Identify which cell holds the provided text, then report its [x, y] central coordinate. 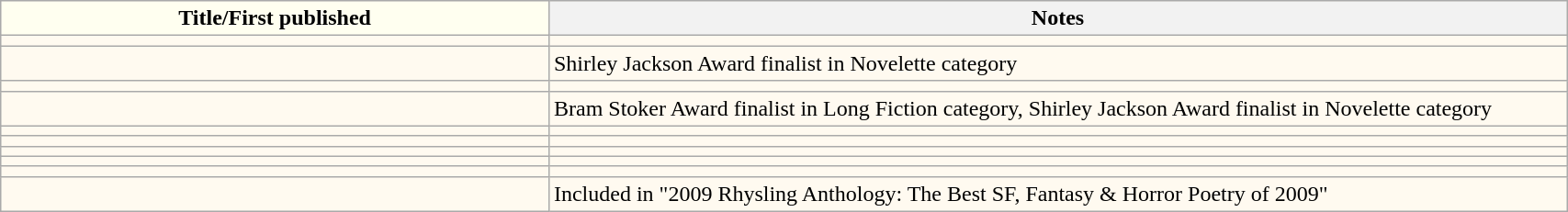
Title/First published [276, 18]
Included in "2009 Rhysling Anthology: The Best SF, Fantasy & Horror Poetry of 2009" [1057, 194]
Notes [1057, 18]
Bram Stoker Award finalist in Long Fiction category, Shirley Jackson Award finalist in Novelette category [1057, 108]
Shirley Jackson Award finalist in Novelette category [1057, 63]
